Extract the [x, y] coordinate from the center of the cell holding the provided text.  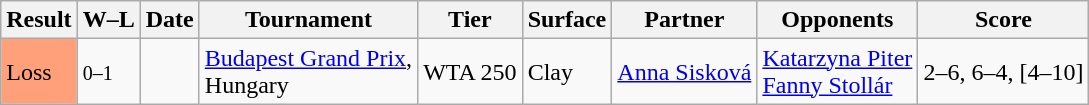
Katarzyna Piter Fanny Stollár [838, 72]
Opponents [838, 20]
0–1 [108, 72]
W–L [108, 20]
Budapest Grand Prix, Hungary [308, 72]
2–6, 6–4, [4–10] [1004, 72]
Date [170, 20]
Clay [567, 72]
Anna Sisková [684, 72]
Tier [470, 20]
Tournament [308, 20]
Result [39, 20]
Loss [39, 72]
Partner [684, 20]
Surface [567, 20]
Score [1004, 20]
WTA 250 [470, 72]
